Provide the (x, y) coordinate of the cell's center where the given text is located.  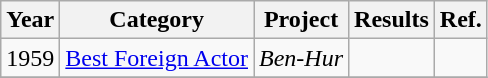
Best Foreign Actor (157, 58)
1959 (30, 58)
Year (30, 20)
Category (157, 20)
Ref. (460, 20)
Project (302, 20)
Results (392, 20)
Ben-Hur (302, 58)
